Scan for the cell matching the given text and deliver its [X, Y] coordinate at center. 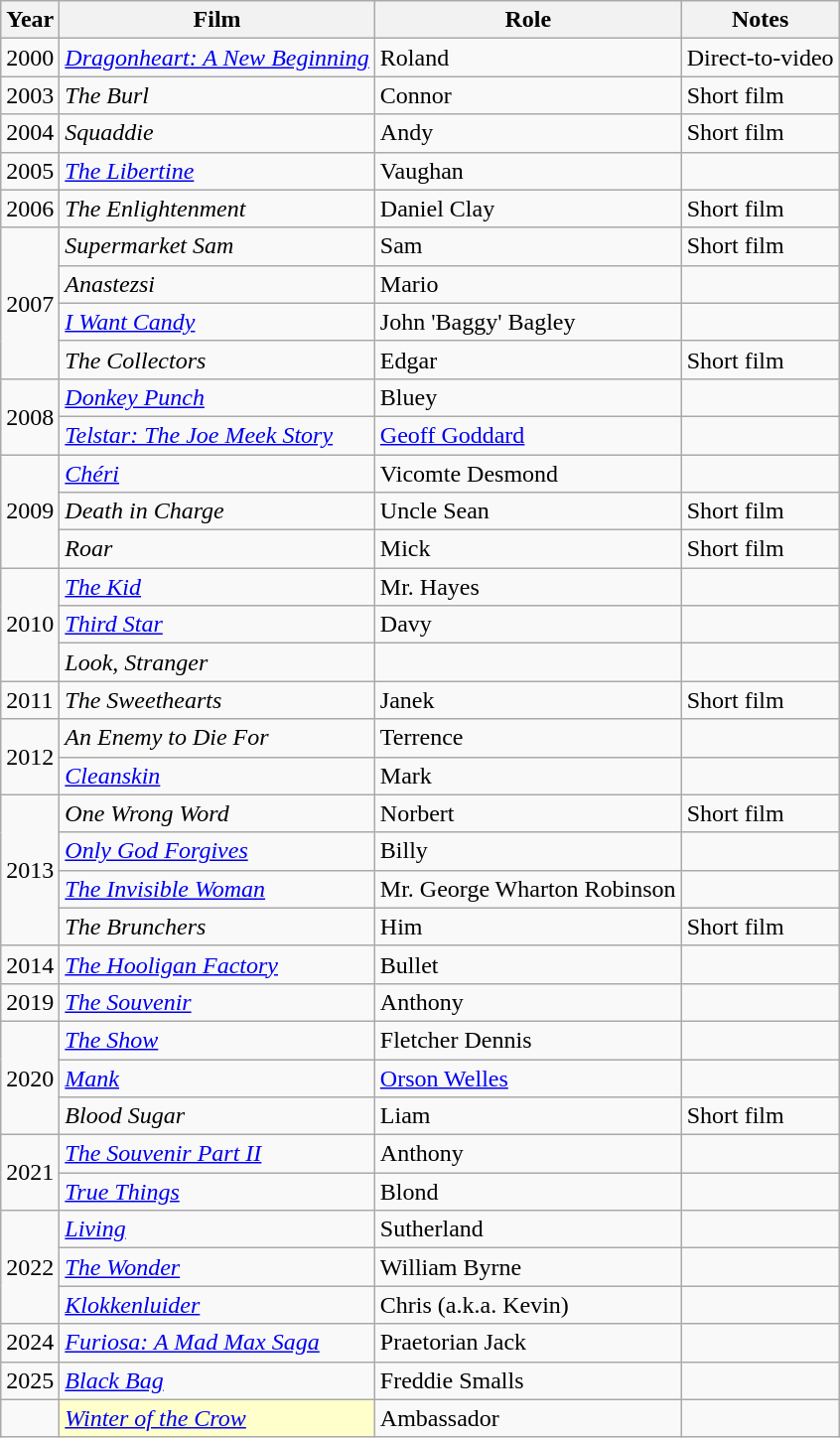
2000 [30, 58]
The Wonder [217, 1267]
Vicomte Desmond [528, 474]
Uncle Sean [528, 511]
Living [217, 1229]
Furiosa: A Mad Max Saga [217, 1343]
William Byrne [528, 1267]
The Sweethearts [217, 700]
Sutherland [528, 1229]
Bullet [528, 964]
The Libertine [217, 171]
John 'Baggy' Bagley [528, 322]
The Burl [217, 95]
2010 [30, 625]
Ambassador [528, 1418]
The Souvenir [217, 1002]
2012 [30, 757]
The Hooligan Factory [217, 964]
Mick [528, 549]
2020 [30, 1078]
Daniel Clay [528, 209]
Geoff Goddard [528, 435]
2006 [30, 209]
The Show [217, 1040]
Chéri [217, 474]
The Brunchers [217, 927]
2011 [30, 700]
2022 [30, 1267]
The Kid [217, 587]
Dragonheart: A New Beginning [217, 58]
Mank [217, 1078]
Roland [528, 58]
Billy [528, 851]
Third Star [217, 625]
Bluey [528, 397]
I Want Candy [217, 322]
2008 [30, 416]
Look, Stranger [217, 662]
Him [528, 927]
Klokkenluider [217, 1305]
Fletcher Dennis [528, 1040]
Anastezsi [217, 284]
Supermarket Sam [217, 246]
2005 [30, 171]
The Enlightenment [217, 209]
2025 [30, 1380]
Year [30, 20]
Notes [761, 20]
Cleanskin [217, 776]
Film [217, 20]
Winter of the Crow [217, 1418]
Mr. Hayes [528, 587]
2003 [30, 95]
True Things [217, 1192]
The Souvenir Part II [217, 1154]
Terrence [528, 738]
2009 [30, 511]
Death in Charge [217, 511]
2013 [30, 870]
2014 [30, 964]
Only God Forgives [217, 851]
Mario [528, 284]
2004 [30, 133]
The Invisible Woman [217, 889]
Role [528, 20]
Liam [528, 1116]
Connor [528, 95]
Mr. George Wharton Robinson [528, 889]
Telstar: The Joe Meek Story [217, 435]
Mark [528, 776]
Orson Welles [528, 1078]
2021 [30, 1173]
Vaughan [528, 171]
Chris (a.k.a. Kevin) [528, 1305]
Squaddie [217, 133]
Edgar [528, 359]
Blood Sugar [217, 1116]
Janek [528, 700]
An Enemy to Die For [217, 738]
Black Bag [217, 1380]
Donkey Punch [217, 397]
2007 [30, 303]
Praetorian Jack [528, 1343]
Davy [528, 625]
Sam [528, 246]
Blond [528, 1192]
2024 [30, 1343]
Norbert [528, 813]
One Wrong Word [217, 813]
Roar [217, 549]
The Collectors [217, 359]
Andy [528, 133]
Direct-to-video [761, 58]
2019 [30, 1002]
Freddie Smalls [528, 1380]
